Search for the cell housing the specified text and yield its [x, y] center coordinate. 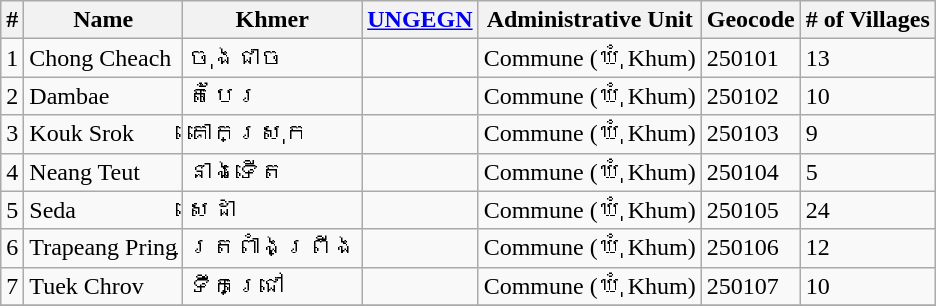
Seda [104, 210]
Geocode [750, 20]
Kouk Srok [104, 134]
250107 [750, 286]
តំបែរ [272, 96]
9 [868, 134]
Tuek Chrov [104, 286]
គោកស្រុក [272, 134]
Administrative Unit [590, 20]
Chong Cheach [104, 58]
Name [104, 20]
250106 [750, 248]
7 [12, 286]
24 [868, 210]
2 [12, 96]
6 [12, 248]
Trapeang Pring [104, 248]
ទឹកជ្រៅ [272, 286]
12 [868, 248]
3 [12, 134]
សេដា [272, 210]
13 [868, 58]
ចុងជាច [272, 58]
Khmer [272, 20]
Neang Teut [104, 172]
UNGEGN [420, 20]
ត្រពាំងព្រីង [272, 248]
4 [12, 172]
នាងទើត [272, 172]
250103 [750, 134]
Dambae [104, 96]
250105 [750, 210]
1 [12, 58]
250102 [750, 96]
250104 [750, 172]
# of Villages [868, 20]
250101 [750, 58]
# [12, 20]
